Pinpoint the cell where the given text exists, returning its [x, y] midpoint coordinate. 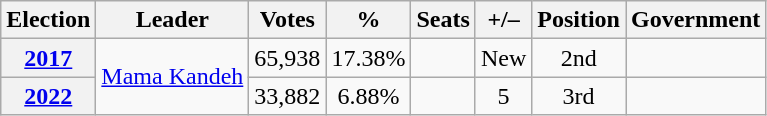
Mama Kandeh [172, 77]
Government [696, 20]
2017 [48, 58]
% [368, 20]
New [503, 58]
2nd [579, 58]
Votes [288, 20]
3rd [579, 96]
17.38% [368, 58]
+/– [503, 20]
Seats [443, 20]
6.88% [368, 96]
Election [48, 20]
5 [503, 96]
33,882 [288, 96]
65,938 [288, 58]
Leader [172, 20]
2022 [48, 96]
Position [579, 20]
